Return the (x, y) coordinate for the center point of the cell that contains the specified text.  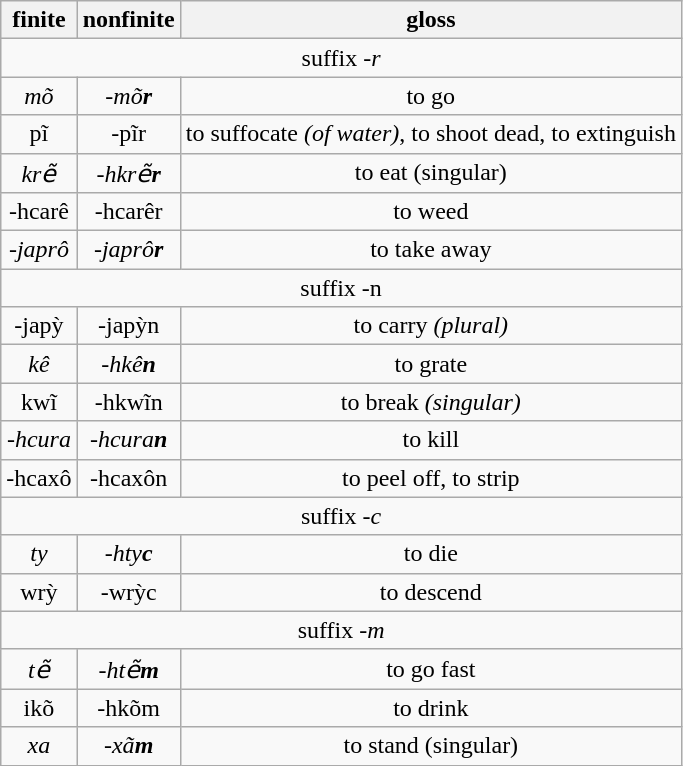
kwĩ (39, 402)
to drink (430, 708)
-hcarê (39, 212)
-hkwĩn (128, 402)
-hkên (128, 364)
-hcura (39, 440)
mõ (39, 96)
-hcaxôn (128, 478)
kê (39, 364)
to stand (singular) (430, 746)
wrỳ (39, 592)
to die (430, 554)
suffix -c (342, 516)
-japỳn (128, 326)
-xãm (128, 746)
-htyc (128, 554)
to descend (430, 592)
ikõ (39, 708)
to grate (430, 364)
-japrôr (128, 250)
-hkõm (128, 708)
gloss (430, 20)
-hcuran (128, 440)
to kill (430, 440)
-wrỳc (128, 592)
to peel off, to strip (430, 478)
tẽ (39, 669)
xa (39, 746)
ty (39, 554)
to go fast (430, 669)
-htẽm (128, 669)
-hcarêr (128, 212)
-pĩr (128, 134)
finite (39, 20)
krẽ (39, 173)
nonfinite (128, 20)
to carry (plural) (430, 326)
suffix -r (342, 58)
to suffocate (of water), to shoot dead, to extinguish (430, 134)
-hcaxô (39, 478)
to take away (430, 250)
-japrô (39, 250)
-mõr (128, 96)
suffix -m (342, 630)
-japỳ (39, 326)
-hkrẽr (128, 173)
to break (singular) (430, 402)
to go (430, 96)
pĩ (39, 134)
to eat (singular) (430, 173)
suffix -n (342, 288)
to weed (430, 212)
